Identify which cell holds the provided text, then report its [X, Y] central coordinate. 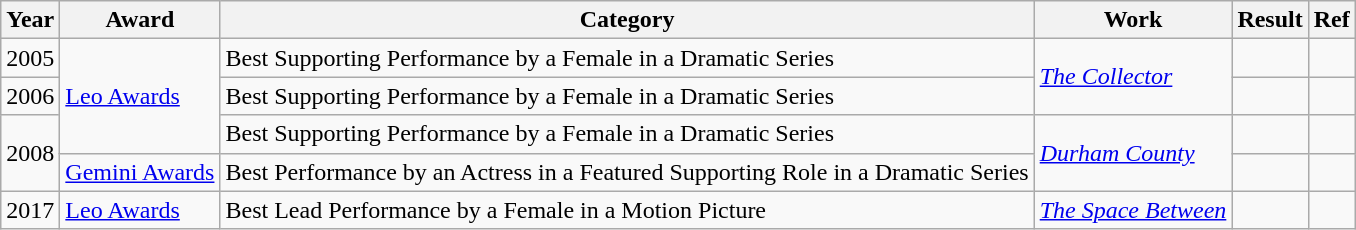
The Collector [1133, 77]
Year [30, 20]
2017 [30, 210]
2005 [30, 58]
Result [1270, 20]
2008 [30, 153]
Category [627, 20]
Gemini Awards [140, 172]
Work [1133, 20]
2006 [30, 96]
Award [140, 20]
Best Performance by an Actress in a Featured Supporting Role in a Dramatic Series [627, 172]
Best Lead Performance by a Female in a Motion Picture [627, 210]
Ref [1332, 20]
The Space Between [1133, 210]
Durham County [1133, 153]
